Locate the cell with the specified text and output its (X, Y) center coordinate. 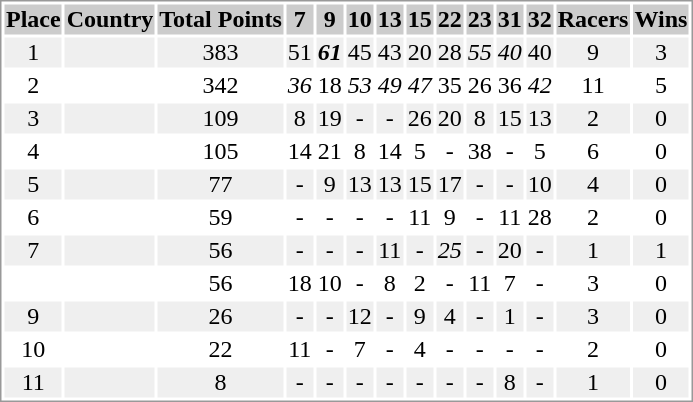
45 (360, 53)
25 (450, 251)
17 (450, 185)
53 (360, 85)
77 (220, 185)
Place (33, 19)
31 (510, 19)
35 (450, 85)
32 (540, 19)
Total Points (220, 19)
55 (480, 53)
342 (220, 85)
Racers (593, 19)
105 (220, 151)
Country (110, 19)
21 (330, 151)
47 (420, 85)
59 (220, 217)
42 (540, 85)
43 (390, 53)
49 (390, 85)
38 (480, 151)
19 (330, 119)
61 (330, 53)
Wins (661, 19)
383 (220, 53)
23 (480, 19)
109 (220, 119)
51 (300, 53)
12 (360, 317)
